Return [X, Y] of the center of cell containing provided text 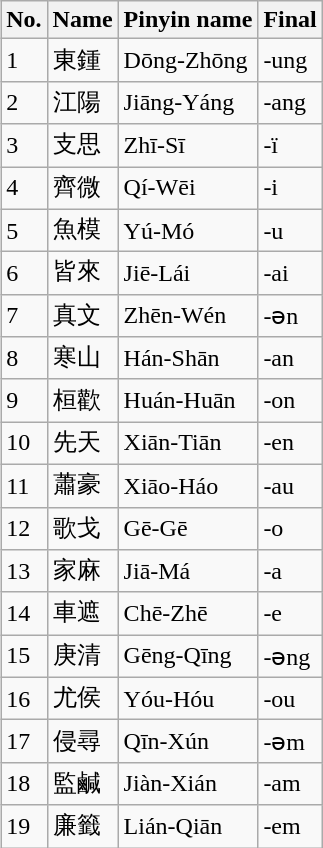
17 [24, 742]
-ang [290, 102]
Chē-Zhē [188, 614]
-em [290, 826]
庚清 [82, 656]
Name [82, 20]
Hán-Shān [188, 358]
-ən [290, 316]
Yú-Mó [188, 230]
-au [290, 486]
Xiāo-Háo [188, 486]
Zhēn-Wén [188, 316]
-əng [290, 656]
Huán-Huān [188, 400]
8 [24, 358]
監鹹 [82, 784]
桓歡 [82, 400]
7 [24, 316]
歌戈 [82, 528]
Qīn-Xún [188, 742]
支思 [82, 146]
Pinyin name [188, 20]
-an [290, 358]
江陽 [82, 102]
16 [24, 698]
-ou [290, 698]
1 [24, 60]
10 [24, 444]
Gē-Gē [188, 528]
Final [290, 20]
5 [24, 230]
9 [24, 400]
Dōng-Zhōng [188, 60]
魚模 [82, 230]
Jiāng-Yáng [188, 102]
廉籤 [82, 826]
2 [24, 102]
寒山 [82, 358]
-a [290, 572]
尤侯 [82, 698]
Lián-Qiān [188, 826]
Jiā-Má [188, 572]
皆來 [82, 274]
No. [24, 20]
11 [24, 486]
東鍾 [82, 60]
-əm [290, 742]
蕭豪 [82, 486]
-o [290, 528]
-ï [290, 146]
-am [290, 784]
Qí-Wēi [188, 188]
Jiàn-Xián [188, 784]
15 [24, 656]
先天 [82, 444]
Yóu-Hóu [188, 698]
-i [290, 188]
19 [24, 826]
-ung [290, 60]
-u [290, 230]
真文 [82, 316]
侵尋 [82, 742]
車遮 [82, 614]
Jiē-Lái [188, 274]
-ai [290, 274]
6 [24, 274]
18 [24, 784]
-en [290, 444]
14 [24, 614]
Zhī-Sī [188, 146]
Gēng-Qīng [188, 656]
家麻 [82, 572]
12 [24, 528]
4 [24, 188]
齊微 [82, 188]
-e [290, 614]
-on [290, 400]
13 [24, 572]
3 [24, 146]
Xiān-Tiān [188, 444]
